Detect which cell encompasses the target text, then output its (X, Y) center coordinate. 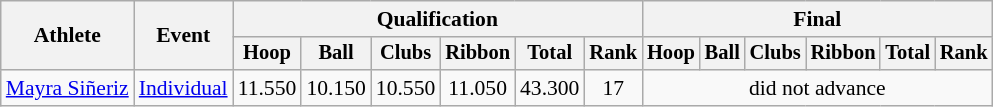
17 (613, 88)
11.050 (478, 88)
Final (817, 19)
Mayra Siñeriz (68, 88)
did not advance (817, 88)
10.150 (336, 88)
Qualification (438, 19)
11.550 (268, 88)
10.550 (406, 88)
Individual (184, 88)
Athlete (68, 36)
Event (184, 36)
43.300 (550, 88)
